Locate the cell with the specified text and output its (X, Y) center coordinate. 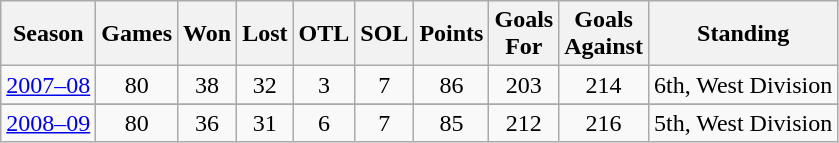
2008–09 (48, 123)
38 (208, 85)
2007–08 (48, 85)
31 (265, 123)
86 (452, 85)
32 (265, 85)
Season (48, 34)
212 (524, 123)
5th, West Division (742, 123)
OTL (324, 34)
6th, West Division (742, 85)
6 (324, 123)
SOL (384, 34)
216 (604, 123)
214 (604, 85)
85 (452, 123)
Lost (265, 34)
36 (208, 123)
Standing (742, 34)
GoalsAgainst (604, 34)
Won (208, 34)
3 (324, 85)
203 (524, 85)
Games (137, 34)
GoalsFor (524, 34)
Points (452, 34)
